Identify which cell holds the provided text, then report its (X, Y) central coordinate. 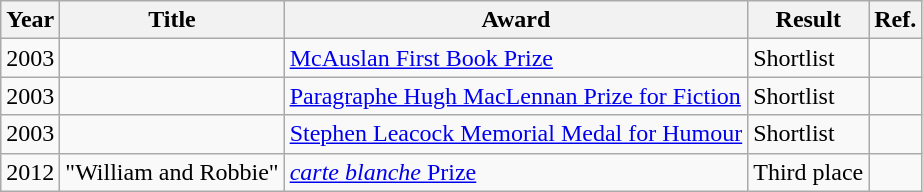
Third place (808, 172)
2012 (30, 172)
Year (30, 20)
Paragraphe Hugh MacLennan Prize for Fiction (516, 96)
Stephen Leacock Memorial Medal for Humour (516, 134)
McAuslan First Book Prize (516, 58)
"William and Robbie" (172, 172)
carte blanche Prize (516, 172)
Title (172, 20)
Result (808, 20)
Ref. (896, 20)
Award (516, 20)
